Output the [X, Y] coordinate of the center of the cell containing the given text.  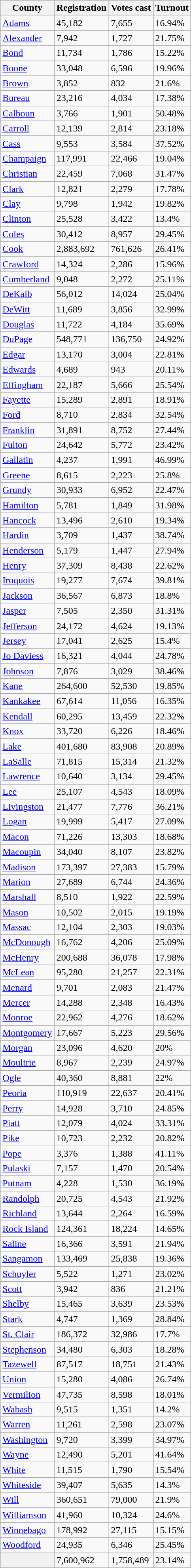
19.85% [172, 686]
39.81% [172, 580]
22.81% [172, 354]
Kendall [27, 716]
5,201 [131, 1455]
31.31% [172, 611]
2,286 [131, 264]
Logan [27, 822]
36.21% [172, 807]
27.94% [172, 550]
Tazewell [27, 1364]
23,216 [81, 98]
47,735 [81, 1394]
34,040 [81, 852]
Randolph [27, 1199]
9,553 [81, 143]
264,600 [81, 686]
Ogle [27, 1078]
Shelby [27, 1304]
19,277 [81, 580]
McLean [27, 972]
Livingston [27, 807]
5,223 [131, 1033]
7,942 [81, 38]
15,314 [131, 761]
133,469 [81, 1259]
19.34% [172, 520]
4,206 [131, 942]
Stark [27, 1319]
Morgan [27, 1048]
8,510 [81, 897]
27.09% [172, 822]
County [27, 8]
7,655 [131, 23]
360,651 [81, 1500]
15.79% [172, 867]
8,881 [131, 1078]
Pulaski [27, 1168]
13,496 [81, 520]
18.68% [172, 837]
Mason [27, 912]
Putnam [27, 1184]
Effingham [27, 384]
39,407 [81, 1485]
16.94% [172, 23]
37,309 [81, 565]
18.46% [172, 731]
1,786 [131, 53]
34,480 [81, 1349]
25.09% [172, 942]
18.01% [172, 1394]
26.41% [172, 249]
3,709 [81, 535]
7,674 [131, 580]
8,615 [81, 475]
White [27, 1470]
7,876 [81, 671]
22,466 [131, 158]
3,852 [81, 83]
20.89% [172, 746]
McDonough [27, 942]
60,295 [81, 716]
Clay [27, 204]
22.31% [172, 972]
1,437 [131, 535]
14,288 [81, 1003]
Winnebago [27, 1530]
Rock Island [27, 1229]
943 [131, 369]
Montgomery [27, 1033]
3,399 [131, 1440]
Adams [27, 23]
18,224 [131, 1229]
23.07% [172, 1425]
17.7% [172, 1334]
14.65% [172, 1229]
6,303 [131, 1349]
Edwards [27, 369]
19.04% [172, 158]
178,992 [81, 1530]
13,644 [81, 1214]
5,781 [81, 505]
Peoria [27, 1093]
117,991 [81, 158]
Pike [27, 1138]
12,821 [81, 189]
1,369 [131, 1319]
Brown [27, 83]
Cumberland [27, 279]
14,324 [81, 264]
56,012 [81, 294]
25.04% [172, 294]
71,815 [81, 761]
27,689 [81, 882]
110,919 [81, 1093]
Bond [27, 53]
Hancock [27, 520]
Williamson [27, 1515]
Henderson [27, 550]
Fulton [27, 445]
23.42% [172, 445]
24.36% [172, 882]
28.84% [172, 1319]
8,957 [131, 234]
24.85% [172, 1108]
15,465 [81, 1304]
832 [131, 83]
33,048 [81, 68]
15.96% [172, 264]
33.31% [172, 1123]
Clark [27, 189]
Iroquois [27, 580]
46.99% [172, 460]
15.4% [172, 641]
15.54% [172, 1470]
2,814 [131, 128]
19.36% [172, 1259]
17,041 [81, 641]
Jasper [27, 611]
83,908 [131, 746]
24.6% [172, 1515]
25,528 [81, 219]
5,666 [131, 384]
Woodford [27, 1545]
3,710 [131, 1108]
1,351 [131, 1410]
4,086 [131, 1379]
Massac [27, 927]
2,239 [131, 1063]
Marion [27, 882]
18.91% [172, 400]
2,891 [131, 400]
79,000 [131, 1500]
14.3% [172, 1485]
50.48% [172, 113]
25.54% [172, 384]
13,170 [81, 354]
Jefferson [27, 626]
1,388 [131, 1153]
67,614 [81, 701]
18.62% [172, 1018]
Monroe [27, 1018]
Sangamon [27, 1259]
2,303 [131, 927]
3,942 [81, 1289]
22,459 [81, 173]
Franklin [27, 430]
21.92% [172, 1199]
17.38% [172, 98]
McHenry [27, 957]
14,928 [81, 1108]
24.92% [172, 339]
31,891 [81, 430]
173,397 [81, 867]
Whiteside [27, 1485]
11,722 [81, 324]
10,723 [81, 1138]
41.11% [172, 1153]
Cook [27, 249]
Madison [27, 867]
4,228 [81, 1184]
6,744 [131, 882]
17.98% [172, 957]
1,849 [131, 505]
Mercer [27, 1003]
3,004 [131, 354]
4,044 [131, 656]
2,598 [131, 1425]
9,798 [81, 204]
23.53% [172, 1304]
4,747 [81, 1319]
17,667 [81, 1033]
1,727 [131, 38]
LaSalle [27, 761]
5,179 [81, 550]
27,383 [131, 867]
30,933 [81, 490]
21,257 [131, 972]
37.52% [172, 143]
16,762 [81, 942]
Vermilion [27, 1394]
4,624 [131, 626]
40,360 [81, 1078]
Grundy [27, 490]
401,680 [81, 746]
1,922 [131, 897]
12,104 [81, 927]
Calhoun [27, 113]
95,280 [81, 972]
7,157 [81, 1168]
11,689 [81, 309]
20,725 [81, 1199]
41,960 [81, 1515]
5,522 [81, 1274]
4,276 [131, 1018]
Carroll [27, 128]
32.54% [172, 415]
200,688 [81, 957]
20.11% [172, 369]
10,640 [81, 776]
Kane [27, 686]
2,610 [131, 520]
Champaign [27, 158]
20.54% [172, 1168]
Menard [27, 988]
3,856 [131, 309]
22.62% [172, 565]
761,626 [131, 249]
24,172 [81, 626]
Marshall [27, 897]
27,115 [131, 1530]
8,107 [131, 852]
2,348 [131, 1003]
4,620 [131, 1048]
30,412 [81, 234]
31.98% [172, 505]
4,689 [81, 369]
Will [27, 1500]
34.97% [172, 1440]
35.69% [172, 324]
21.94% [172, 1244]
8,752 [131, 430]
25,107 [81, 792]
Coles [27, 234]
18,751 [131, 1364]
Union [27, 1379]
10,324 [131, 1515]
45,182 [81, 23]
11,734 [81, 53]
1,271 [131, 1274]
41.64% [172, 1455]
6,952 [131, 490]
2,232 [131, 1138]
16.35% [172, 701]
3,766 [81, 113]
36,078 [131, 957]
124,361 [81, 1229]
6,346 [131, 1545]
Boone [27, 68]
3,639 [131, 1304]
1,470 [131, 1168]
13.4% [172, 219]
7,776 [131, 807]
22.47% [172, 490]
5,417 [131, 822]
11,056 [131, 701]
Richland [27, 1214]
25,838 [131, 1259]
6,873 [131, 596]
9,701 [81, 988]
Pope [27, 1153]
2,834 [131, 415]
21.6% [172, 83]
15.22% [172, 53]
Ford [27, 415]
19.03% [172, 927]
12,079 [81, 1123]
25.45% [172, 1545]
1,790 [131, 1470]
3,591 [131, 1244]
19.96% [172, 68]
21,477 [81, 807]
25.11% [172, 279]
15,280 [81, 1379]
Gallatin [27, 460]
32.99% [172, 309]
71,226 [81, 837]
16,366 [81, 1244]
Jo Daviess [27, 656]
Macoupin [27, 852]
Hardin [27, 535]
9,048 [81, 279]
3,422 [131, 219]
Kankakee [27, 701]
Christian [27, 173]
Lee [27, 792]
Jersey [27, 641]
13,303 [131, 837]
Schuyler [27, 1274]
5,772 [131, 445]
8,438 [131, 565]
2,223 [131, 475]
Jackson [27, 596]
4,237 [81, 460]
2,883,692 [81, 249]
12,139 [81, 128]
24,935 [81, 1545]
32,986 [131, 1334]
16,321 [81, 656]
19,999 [81, 822]
Lawrence [27, 776]
1,758,489 [131, 1560]
16.43% [172, 1003]
136,750 [131, 339]
18.28% [172, 1349]
7,068 [131, 173]
27.44% [172, 430]
9,720 [81, 1440]
22,187 [81, 384]
6,226 [131, 731]
22.32% [172, 716]
Cass [27, 143]
17.78% [172, 189]
3,376 [81, 1153]
31.47% [172, 173]
36.19% [172, 1184]
25.8% [172, 475]
Scott [27, 1289]
20% [172, 1048]
Wabash [27, 1410]
18.8% [172, 596]
19.19% [172, 912]
Washington [27, 1440]
4,034 [131, 98]
1,447 [131, 550]
Greene [27, 475]
6,596 [131, 68]
5,635 [131, 1485]
21.9% [172, 1500]
1,901 [131, 113]
22.59% [172, 897]
Clinton [27, 219]
15,289 [81, 400]
23,096 [81, 1048]
Knox [27, 731]
11,261 [81, 1425]
Alexander [27, 38]
4,024 [131, 1123]
20.41% [172, 1093]
21.75% [172, 38]
St. Clair [27, 1334]
1,530 [131, 1184]
23.82% [172, 852]
Perry [27, 1108]
21.32% [172, 761]
29.56% [172, 1033]
38.46% [172, 671]
23.18% [172, 128]
DeKalb [27, 294]
8,710 [81, 415]
4,184 [131, 324]
24,642 [81, 445]
24.97% [172, 1063]
Votes cast [131, 8]
3,134 [131, 776]
Crawford [27, 264]
19.82% [172, 204]
10,502 [81, 912]
26.74% [172, 1379]
23.02% [172, 1274]
22,962 [81, 1018]
36,567 [81, 596]
23.14% [172, 1560]
Henry [27, 565]
20.82% [172, 1138]
2,350 [131, 611]
Turnout [172, 8]
Macon [27, 837]
Saline [27, 1244]
14.2% [172, 1410]
DuPage [27, 339]
11,515 [81, 1470]
52,530 [131, 686]
12,490 [81, 1455]
2,279 [131, 189]
3,029 [131, 671]
13,459 [131, 716]
Moultrie [27, 1063]
Fayette [27, 400]
2,625 [131, 641]
87,517 [81, 1364]
Registration [81, 8]
22,637 [131, 1093]
Warren [27, 1425]
33,720 [81, 731]
Hamilton [27, 505]
2,083 [131, 988]
Lake [27, 746]
548,771 [81, 339]
1,991 [131, 460]
21.47% [172, 988]
9,515 [81, 1410]
7,600,962 [81, 1560]
186,372 [81, 1334]
22% [172, 1078]
24.78% [172, 656]
2,272 [131, 279]
Bureau [27, 98]
Johnson [27, 671]
Wayne [27, 1455]
DeWitt [27, 309]
Stephenson [27, 1349]
8,598 [131, 1394]
14,024 [131, 294]
1,942 [131, 204]
16.59% [172, 1214]
Douglas [27, 324]
21.43% [172, 1364]
2,015 [131, 912]
3,584 [131, 143]
836 [131, 1289]
19.13% [172, 626]
18.09% [172, 792]
38.74% [172, 535]
21.21% [172, 1289]
2,264 [131, 1214]
Piatt [27, 1123]
7,505 [81, 611]
15.15% [172, 1530]
8,967 [81, 1063]
Edgar [27, 354]
